Search for the cell housing the specified text and yield its [x, y] center coordinate. 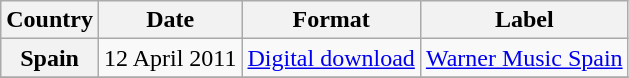
Date [170, 20]
Warner Music Spain [524, 58]
Spain [50, 58]
Format [331, 20]
12 April 2011 [170, 58]
Country [50, 20]
Digital download [331, 58]
Label [524, 20]
